Search for the cell housing the specified text and yield its [x, y] center coordinate. 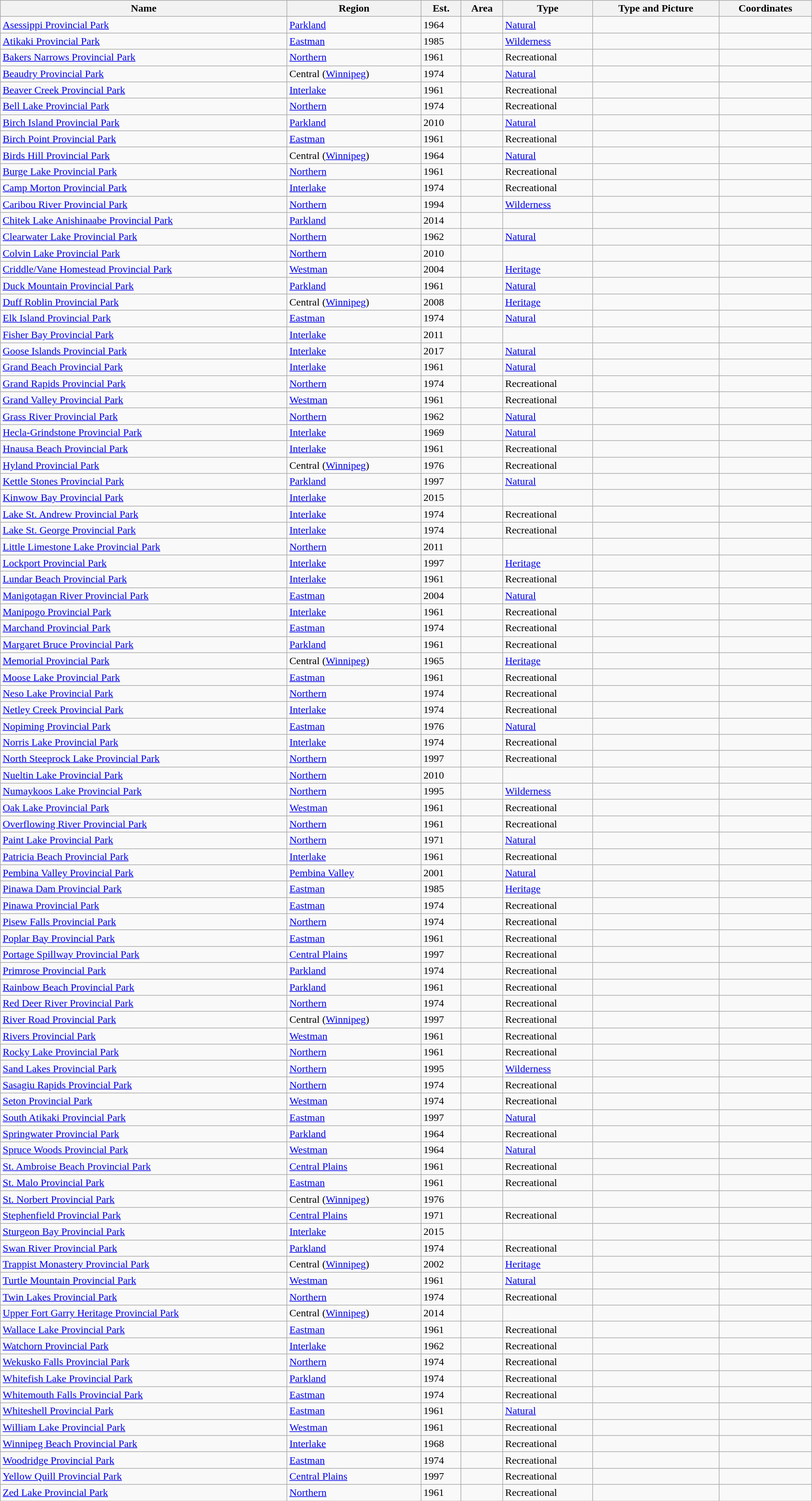
Norris Lake Provincial Park [144, 743]
Hyland Provincial Park [144, 465]
Coordinates [765, 9]
Hecla-Grindstone Provincial Park [144, 432]
Region [354, 9]
Rainbow Beach Provincial Park [144, 987]
Marchand Provincial Park [144, 628]
Type [548, 9]
2001 [441, 873]
Portage Spillway Provincial Park [144, 954]
2008 [441, 302]
St. Malo Provincial Park [144, 1183]
Nopiming Provincial Park [144, 726]
1965 [441, 661]
2002 [441, 1264]
Type and Picture [656, 9]
Kettle Stones Provincial Park [144, 482]
1969 [441, 432]
Rivers Provincial Park [144, 1036]
Lake St. George Provincial Park [144, 530]
Wallace Lake Provincial Park [144, 1330]
Upper Fort Garry Heritage Provincial Park [144, 1313]
Duck Mountain Provincial Park [144, 286]
Clearwater Lake Provincial Park [144, 237]
Criddle/Vane Homestead Provincial Park [144, 270]
Netley Creek Provincial Park [144, 710]
Bakers Narrows Provincial Park [144, 57]
Sand Lakes Provincial Park [144, 1069]
Est. [441, 9]
Lundar Beach Provincial Park [144, 579]
Patricia Beach Provincial Park [144, 857]
Grand Valley Provincial Park [144, 400]
North Steeprock Lake Provincial Park [144, 759]
Moose Lake Provincial Park [144, 677]
Stephenfield Provincial Park [144, 1215]
Turtle Mountain Provincial Park [144, 1281]
Neso Lake Provincial Park [144, 693]
Name [144, 9]
Camp Morton Provincial Park [144, 188]
Grand Beach Provincial Park [144, 367]
Poplar Bay Provincial Park [144, 938]
Little Limestone Lake Provincial Park [144, 547]
Yellow Quill Provincial Park [144, 1476]
Twin Lakes Provincial Park [144, 1297]
Pembina Valley [354, 873]
1968 [441, 1444]
Numaykoos Lake Provincial Park [144, 791]
William Lake Provincial Park [144, 1427]
Goose Islands Provincial Park [144, 351]
Manipogo Provincial Park [144, 612]
South Atikaki Provincial Park [144, 1118]
Grand Rapids Provincial Park [144, 383]
Oak Lake Provincial Park [144, 808]
Duff Roblin Provincial Park [144, 302]
Trappist Monastery Provincial Park [144, 1264]
Asessippi Provincial Park [144, 25]
Primrose Provincial Park [144, 971]
Bell Lake Provincial Park [144, 106]
Pinawa Provincial Park [144, 905]
Sturgeon Bay Provincial Park [144, 1231]
Lake St. Andrew Provincial Park [144, 514]
Pisew Falls Provincial Park [144, 922]
Fisher Bay Provincial Park [144, 335]
River Road Provincial Park [144, 1020]
Beaudry Provincial Park [144, 74]
Elk Island Provincial Park [144, 318]
Lockport Provincial Park [144, 563]
Swan River Provincial Park [144, 1248]
Whiteshell Provincial Park [144, 1411]
Hnausa Beach Provincial Park [144, 449]
Whitemouth Falls Provincial Park [144, 1395]
Chitek Lake Anishinaabe Provincial Park [144, 221]
Winnipeg Beach Provincial Park [144, 1444]
Memorial Provincial Park [144, 661]
Margaret Bruce Provincial Park [144, 644]
Manigotagan River Provincial Park [144, 596]
Area [482, 9]
Wekusko Falls Provincial Park [144, 1362]
Woodridge Provincial Park [144, 1460]
Atikaki Provincial Park [144, 41]
Burge Lake Provincial Park [144, 171]
Spruce Woods Provincial Park [144, 1150]
Springwater Provincial Park [144, 1134]
Nueltin Lake Provincial Park [144, 775]
Rocky Lake Provincial Park [144, 1052]
St. Ambroise Beach Provincial Park [144, 1166]
Paint Lake Provincial Park [144, 840]
Watchorn Provincial Park [144, 1346]
Birds Hill Provincial Park [144, 155]
Beaver Creek Provincial Park [144, 90]
Grass River Provincial Park [144, 416]
Kinwow Bay Provincial Park [144, 498]
Overflowing River Provincial Park [144, 824]
Seton Provincial Park [144, 1101]
Caribou River Provincial Park [144, 204]
Zed Lake Provincial Park [144, 1492]
2017 [441, 351]
Whitefish Lake Provincial Park [144, 1378]
1994 [441, 204]
Birch Island Provincial Park [144, 123]
St. Norbert Provincial Park [144, 1199]
Pinawa Dam Provincial Park [144, 889]
Colvin Lake Provincial Park [144, 253]
Birch Point Provincial Park [144, 139]
Pembina Valley Provincial Park [144, 873]
Sasagiu Rapids Provincial Park [144, 1085]
Red Deer River Provincial Park [144, 1004]
